Capture the cell that displays the provided text and extract its (x, y) central coordinate. 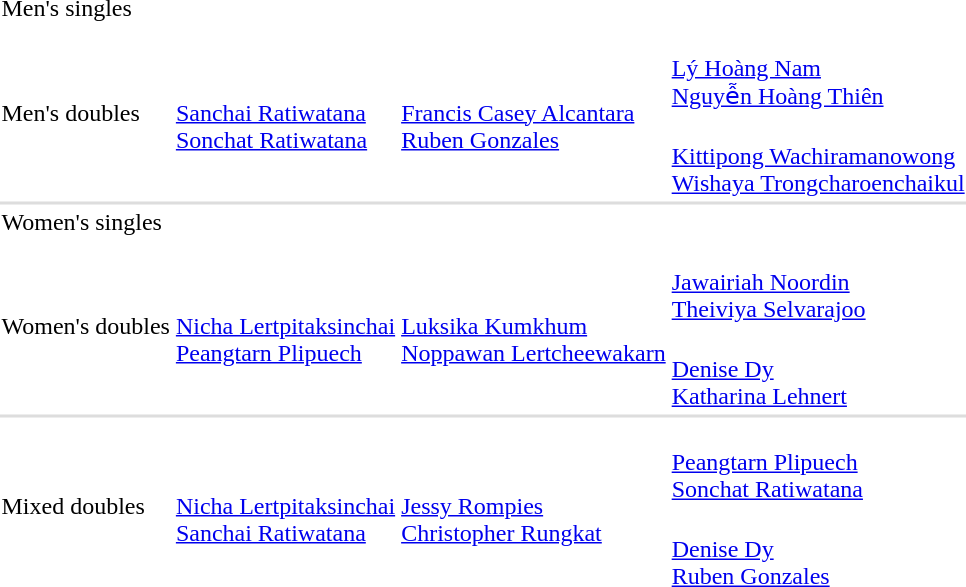
Denise Dy Katharina Lehnert (818, 370)
Kittipong Wachiramanowong Wishaya Trongcharoenchaikul (818, 156)
Francis Casey Alcantara Ruben Gonzales (534, 112)
Peangtarn Plipuech Sonchat Ratiwatana (818, 462)
Sanchai Ratiwatana Sonchat Ratiwatana (285, 112)
Men's doubles (86, 112)
Women's singles (86, 223)
Women's doubles (86, 326)
Lý Hoàng Nam Nguyễn Hoàng Thiên (818, 69)
Nicha Lertpitaksinchai Peangtarn Plipuech (285, 326)
Jawairiah Noordin Theiviya Selvarajoo (818, 282)
Luksika Kumkhum Noppawan Lertcheewakarn (534, 326)
